Scan for the cell matching the given text and deliver its [x, y] coordinate at center. 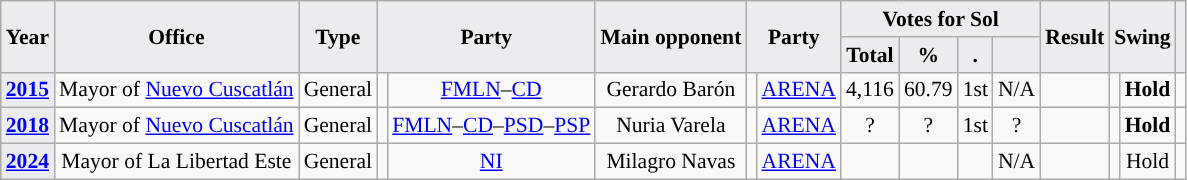
Type [338, 36]
60.79 [928, 90]
Mayor of La Libertad Este [176, 162]
2024 [28, 162]
NI [491, 162]
. [976, 55]
Nuria Varela [670, 126]
4,116 [870, 90]
Swing [1142, 36]
Year [28, 36]
Votes for Sol [940, 19]
FMLN–CD [491, 90]
Milagro Navas [670, 162]
2018 [28, 126]
Office [176, 36]
2015 [28, 90]
% [928, 55]
Gerardo Barón [670, 90]
Result [1074, 36]
FMLN–CD–PSD–PSP [491, 126]
Total [870, 55]
Main opponent [670, 36]
